Return the (x, y) coordinate for the center point of the cell that contains the specified text.  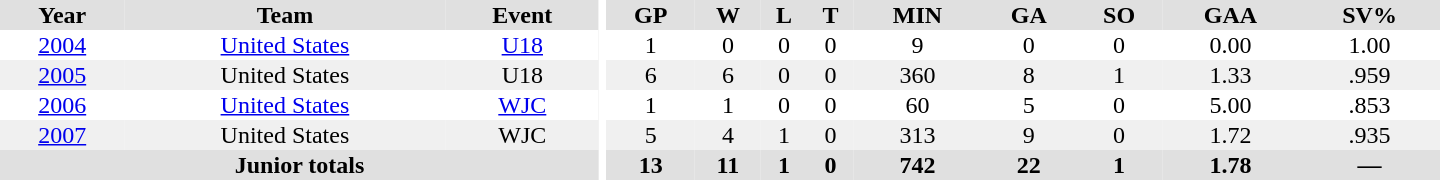
Team (284, 15)
GA (1028, 15)
360 (918, 75)
2004 (62, 45)
2005 (62, 75)
W (728, 15)
T (830, 15)
313 (918, 135)
8 (1028, 75)
2007 (62, 135)
.959 (1370, 75)
1.78 (1230, 165)
1.33 (1230, 75)
0.00 (1230, 45)
— (1370, 165)
SO (1118, 15)
Junior totals (300, 165)
1.72 (1230, 135)
.853 (1370, 105)
.935 (1370, 135)
GAA (1230, 15)
1.00 (1370, 45)
Event (522, 15)
L (784, 15)
60 (918, 105)
742 (918, 165)
SV% (1370, 15)
22 (1028, 165)
2006 (62, 105)
13 (650, 165)
GP (650, 15)
5.00 (1230, 105)
MIN (918, 15)
11 (728, 165)
Year (62, 15)
4 (728, 135)
